Find where the given text appears and provide that cell's center as [X, Y] coordinate. 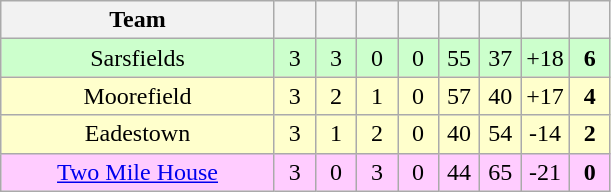
6 [590, 58]
-14 [546, 134]
55 [460, 58]
+18 [546, 58]
44 [460, 172]
Sarsfields [138, 58]
+17 [546, 96]
Two Mile House [138, 172]
37 [500, 58]
65 [500, 172]
57 [460, 96]
-21 [546, 172]
54 [500, 134]
Eadestown [138, 134]
Moorefield [138, 96]
Team [138, 20]
4 [590, 96]
